Extract the [x, y] coordinate from the center of the cell holding the provided text.  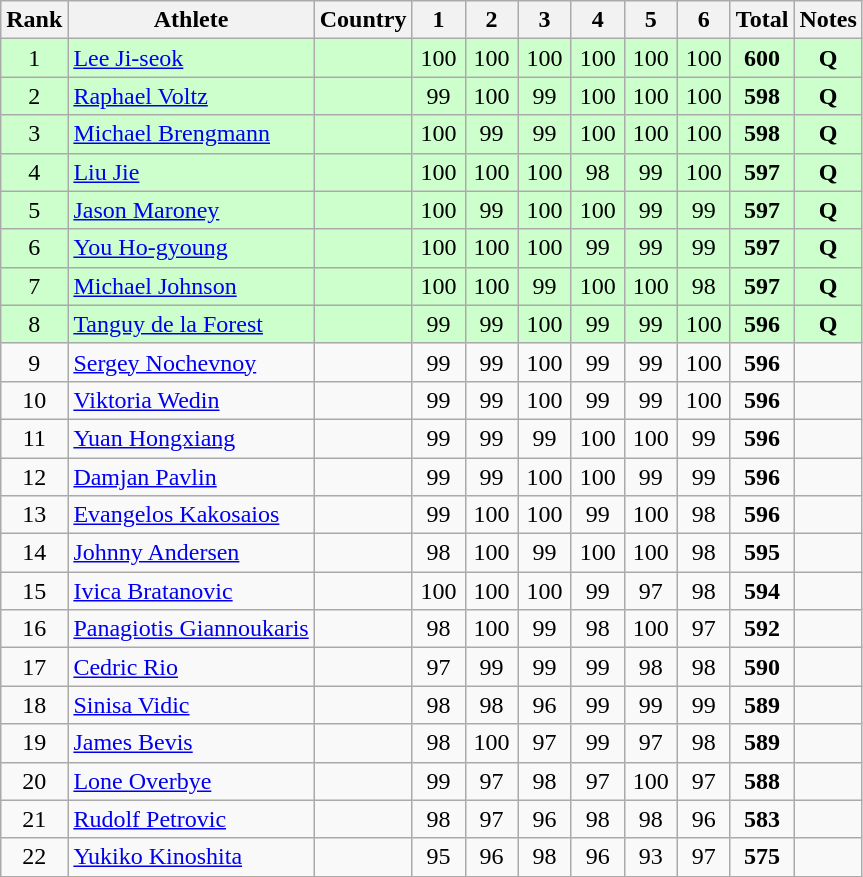
18 [34, 705]
19 [34, 743]
Lee Ji-seok [191, 58]
592 [762, 629]
Michael Brengmann [191, 134]
10 [34, 400]
15 [34, 591]
Ivica Bratanovic [191, 591]
Yuan Hongxiang [191, 438]
93 [650, 857]
575 [762, 857]
16 [34, 629]
95 [438, 857]
588 [762, 781]
Yukiko Kinoshita [191, 857]
590 [762, 667]
20 [34, 781]
Total [762, 20]
12 [34, 477]
Sinisa Vidic [191, 705]
22 [34, 857]
17 [34, 667]
8 [34, 324]
Athlete [191, 20]
7 [34, 286]
Damjan Pavlin [191, 477]
Liu Jie [191, 172]
595 [762, 553]
Cedric Rio [191, 667]
583 [762, 819]
Jason Maroney [191, 210]
9 [34, 362]
Notes [828, 20]
14 [34, 553]
Evangelos Kakosaios [191, 515]
Raphael Voltz [191, 96]
21 [34, 819]
Michael Johnson [191, 286]
Tanguy de la Forest [191, 324]
Country [363, 20]
Panagiotis Giannoukaris [191, 629]
11 [34, 438]
13 [34, 515]
James Bevis [191, 743]
Viktoria Wedin [191, 400]
Johnny Andersen [191, 553]
Rank [34, 20]
600 [762, 58]
You Ho-gyoung [191, 248]
Sergey Nochevnoy [191, 362]
Rudolf Petrovic [191, 819]
Lone Overbye [191, 781]
594 [762, 591]
